From the cell containing the given text, extract its center point as (x, y) coordinate. 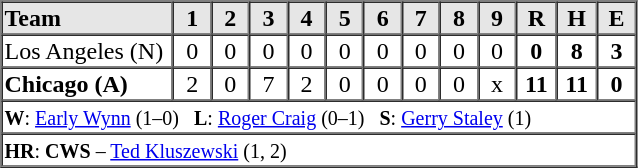
Chicago (A) (88, 84)
R (536, 18)
1 (192, 18)
E (616, 18)
H (576, 18)
9 (497, 18)
6 (383, 18)
5 (345, 18)
4 (306, 18)
x (497, 84)
Los Angeles (N) (88, 50)
HR: CWS – Ted Kluszewski (1, 2) (319, 150)
Team (88, 18)
W: Early Wynn (1–0) L: Roger Craig (0–1) S: Gerry Staley (1) (319, 116)
